Capture the cell that displays the provided text and extract its [x, y] central coordinate. 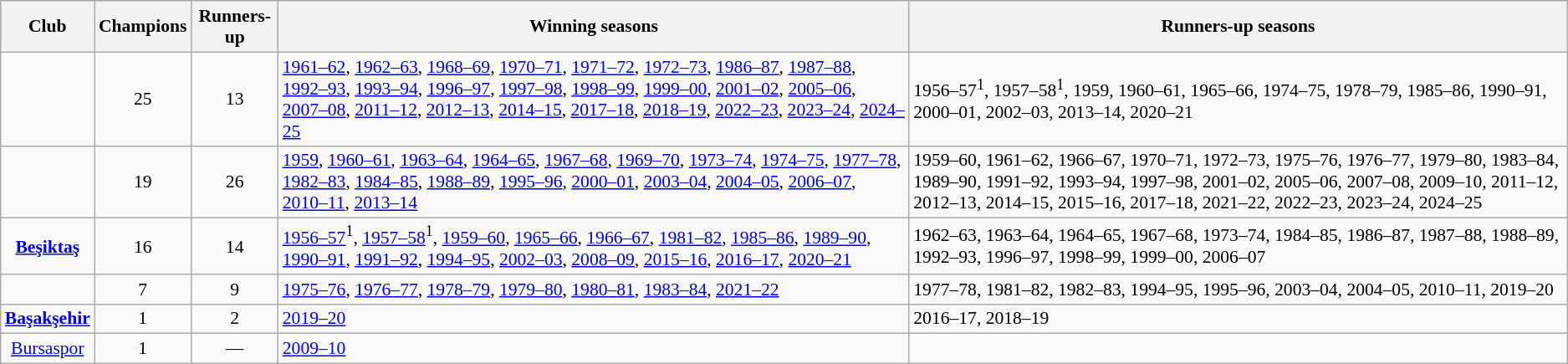
1975–76, 1976–77, 1978–79, 1979–80, 1980–81, 1983–84, 2021–22 [594, 290]
Runners-up [235, 27]
16 [143, 246]
1956–571, 1957–581, 1959, 1960–61, 1965–66, 1974–75, 1978–79, 1985–86, 1990–91, 2000–01, 2002–03, 2013–14, 2020–21 [1238, 99]
25 [143, 99]
2019–20 [594, 319]
1977–78, 1981–82, 1982–83, 1994–95, 1995–96, 2003–04, 2004–05, 2010–11, 2019–20 [1238, 290]
2016–17, 2018–19 [1238, 319]
Runners-up seasons [1238, 27]
13 [235, 99]
Başakşehir [48, 319]
Bursaspor [48, 349]
Winning seasons [594, 27]
19 [143, 182]
Champions [143, 27]
1956–571, 1957–581, 1959–60, 1965–66, 1966–67, 1981–82, 1985–86, 1989–90, 1990–91, 1991–92, 1994–95, 2002–03, 2008–09, 2015–16, 2016–17, 2020–21 [594, 246]
Beşiktaş [48, 246]
Club [48, 27]
2009–10 [594, 349]
2 [235, 319]
— [235, 349]
7 [143, 290]
14 [235, 246]
1962–63, 1963–64, 1964–65, 1967–68, 1973–74, 1984–85, 1986–87, 1987–88, 1988–89, 1992–93, 1996–97, 1998–99, 1999–00, 2006–07 [1238, 246]
26 [235, 182]
9 [235, 290]
